Identify which cell holds the provided text, then report its (X, Y) central coordinate. 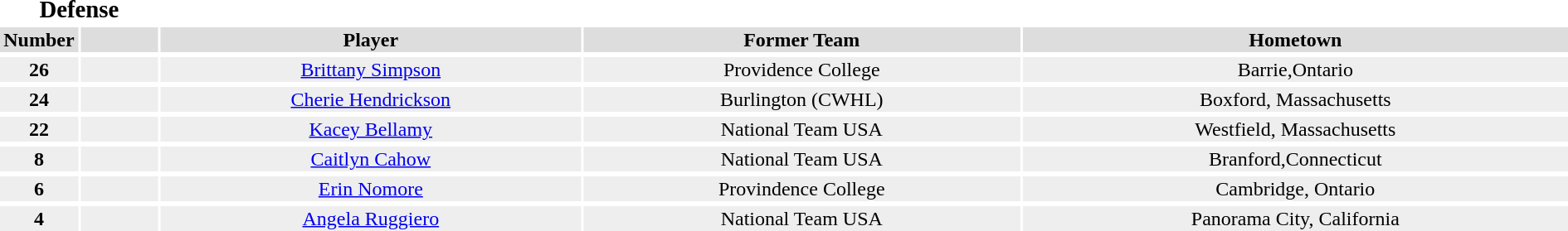
Player (371, 40)
26 (39, 70)
Boxford, Massachusetts (1296, 99)
Erin Nomore (371, 189)
Kacey Bellamy (371, 129)
24 (39, 99)
Barrie,Ontario (1296, 70)
Caitlyn Cahow (371, 159)
Angela Ruggiero (371, 219)
Number (39, 40)
Brittany Simpson (371, 70)
8 (39, 159)
6 (39, 189)
Westfield, Massachusetts (1296, 129)
Hometown (1296, 40)
Providence College (801, 70)
22 (39, 129)
Branford,Connecticut (1296, 159)
Cherie Hendrickson (371, 99)
Provindence College (801, 189)
Burlington (CWHL) (801, 99)
4 (39, 219)
Panorama City, California (1296, 219)
Cambridge, Ontario (1296, 189)
Former Team (801, 40)
